Output the (X, Y) coordinate of the center of the cell containing the given text.  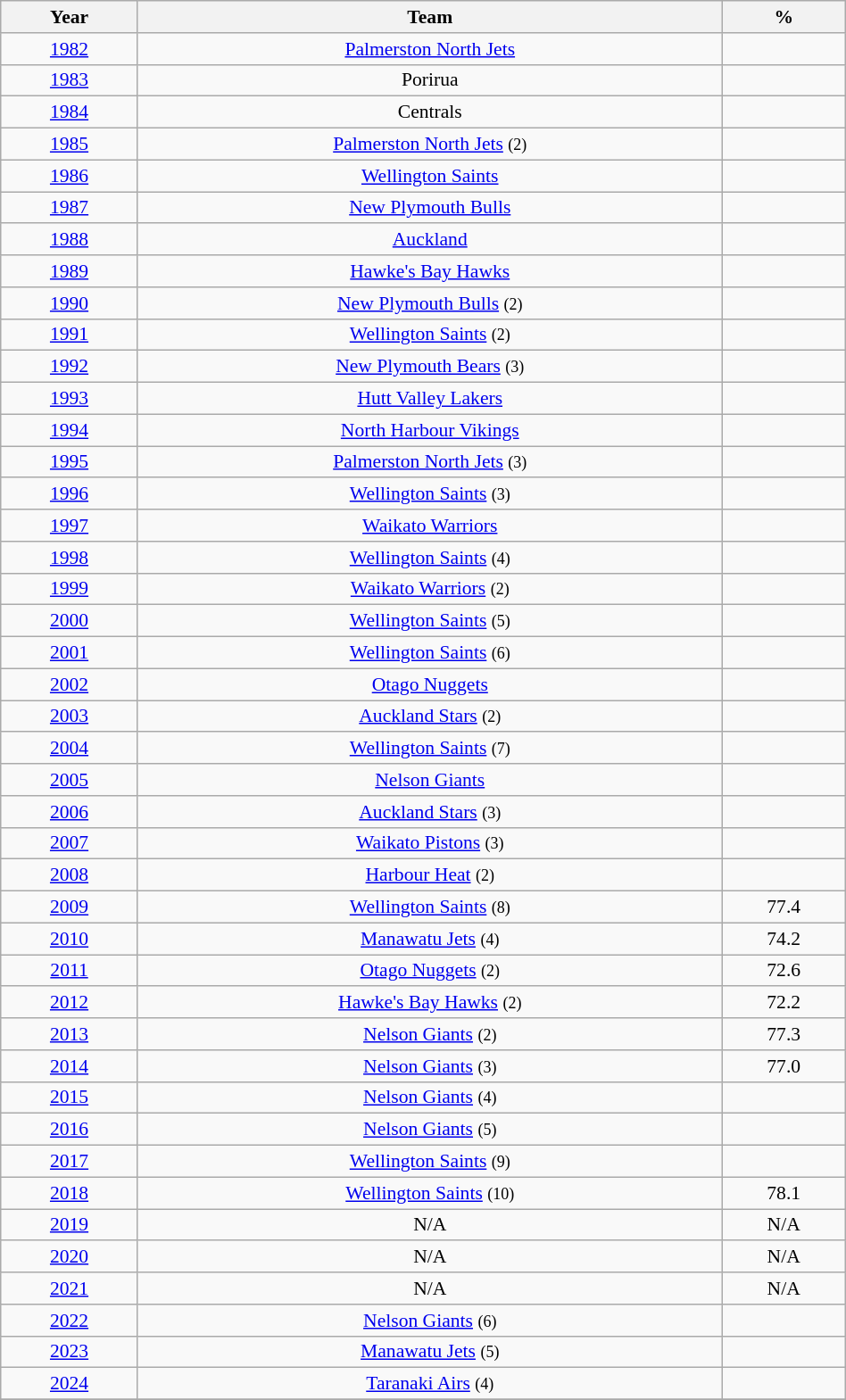
1999 (70, 589)
1997 (70, 526)
77.3 (784, 1034)
1990 (70, 303)
1992 (70, 367)
2015 (70, 1098)
Auckland (430, 240)
1985 (70, 145)
1998 (70, 558)
2009 (70, 907)
2014 (70, 1066)
Year (70, 17)
2010 (70, 939)
2013 (70, 1034)
Wellington Saints (8) (430, 907)
Wellington Saints (10) (430, 1193)
1987 (70, 208)
Team (430, 17)
Hawke's Bay Hawks (430, 271)
New Plymouth Bulls (2) (430, 303)
Palmerston North Jets (3) (430, 462)
Centrals (430, 112)
Nelson Giants (2) (430, 1034)
Wellington Saints (3) (430, 494)
Wellington Saints (5) (430, 621)
Palmerston North Jets (430, 49)
2008 (70, 875)
2004 (70, 749)
2002 (70, 684)
2019 (70, 1225)
1988 (70, 240)
Nelson Giants (430, 780)
Nelson Giants (4) (430, 1098)
2024 (70, 1384)
2012 (70, 1003)
Palmerston North Jets (2) (430, 145)
Waikato Warriors (2) (430, 589)
1984 (70, 112)
77.0 (784, 1066)
2011 (70, 971)
2022 (70, 1321)
North Harbour Vikings (430, 430)
Wellington Saints (9) (430, 1162)
1995 (70, 462)
Otago Nuggets (430, 684)
Harbour Heat (2) (430, 875)
1994 (70, 430)
Waikato Pistons (3) (430, 843)
2021 (70, 1288)
Wellington Saints (430, 176)
77.4 (784, 907)
Nelson Giants (6) (430, 1321)
72.2 (784, 1003)
74.2 (784, 939)
1996 (70, 494)
Porirua (430, 80)
2000 (70, 621)
1983 (70, 80)
1991 (70, 335)
Auckland Stars (3) (430, 812)
72.6 (784, 971)
2016 (70, 1130)
Nelson Giants (5) (430, 1130)
2018 (70, 1193)
% (784, 17)
Waikato Warriors (430, 526)
2005 (70, 780)
2003 (70, 717)
2001 (70, 653)
New Plymouth Bulls (430, 208)
Hutt Valley Lakers (430, 399)
New Plymouth Bears (3) (430, 367)
Auckland Stars (2) (430, 717)
2006 (70, 812)
Nelson Giants (3) (430, 1066)
2023 (70, 1352)
1982 (70, 49)
Wellington Saints (7) (430, 749)
Otago Nuggets (2) (430, 971)
2007 (70, 843)
78.1 (784, 1193)
1986 (70, 176)
Wellington Saints (4) (430, 558)
1989 (70, 271)
Taranaki Airs (4) (430, 1384)
Wellington Saints (6) (430, 653)
2017 (70, 1162)
1993 (70, 399)
2020 (70, 1257)
Manawatu Jets (5) (430, 1352)
Hawke's Bay Hawks (2) (430, 1003)
Wellington Saints (2) (430, 335)
Manawatu Jets (4) (430, 939)
